Output the (X, Y) coordinate of the center of the cell containing the given text.  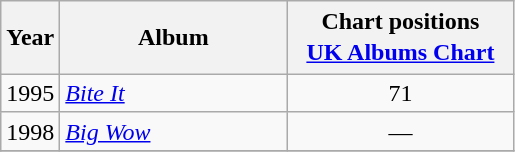
— (400, 131)
Bite It (174, 93)
Year (30, 38)
1995 (30, 93)
Big Wow (174, 131)
Chart positionsUK Albums Chart (400, 38)
1998 (30, 131)
Album (174, 38)
71 (400, 93)
